Identify which cell holds the provided text, then report its (x, y) central coordinate. 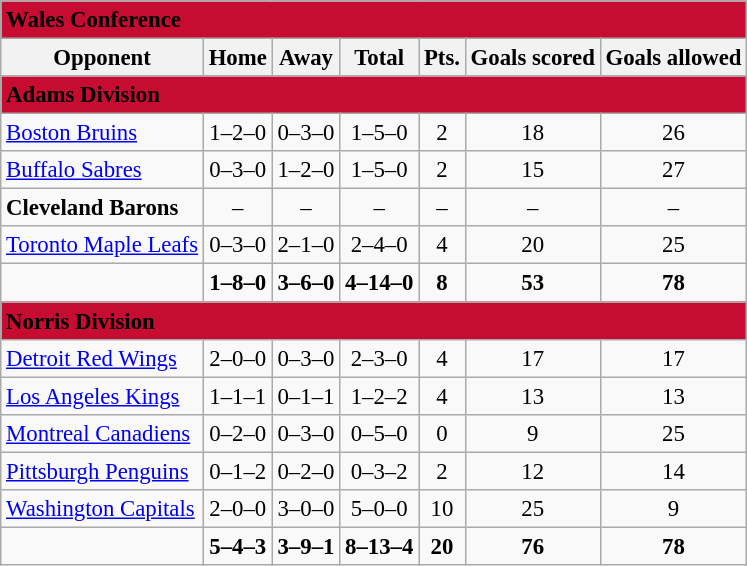
Pts. (442, 58)
0–1–2 (238, 471)
10 (442, 509)
0 (442, 433)
3–9–1 (306, 546)
Cleveland Barons (102, 208)
53 (532, 283)
27 (674, 170)
1–8–0 (238, 283)
0–5–0 (380, 433)
14 (674, 471)
Pittsburgh Penguins (102, 471)
Away (306, 58)
1–2–2 (380, 396)
Washington Capitals (102, 509)
Opponent (102, 58)
26 (674, 133)
4–14–0 (380, 283)
0–1–1 (306, 396)
8 (442, 283)
5–4–3 (238, 546)
2–1–0 (306, 245)
Adams Division (374, 95)
Montreal Canadiens (102, 433)
18 (532, 133)
Detroit Red Wings (102, 358)
3–6–0 (306, 283)
Goals scored (532, 58)
Norris Division (374, 321)
Los Angeles Kings (102, 396)
Goals allowed (674, 58)
Buffalo Sabres (102, 170)
Total (380, 58)
Boston Bruins (102, 133)
1–1–1 (238, 396)
8–13–4 (380, 546)
3–0–0 (306, 509)
Home (238, 58)
5–0–0 (380, 509)
0–3–2 (380, 471)
76 (532, 546)
Wales Conference (374, 20)
2–3–0 (380, 358)
2–4–0 (380, 245)
12 (532, 471)
15 (532, 170)
Toronto Maple Leafs (102, 245)
